Pinpoint the cell where the given text exists, returning its [x, y] midpoint coordinate. 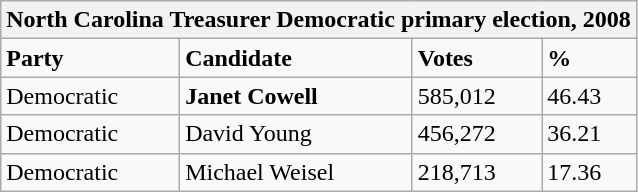
Party [90, 58]
456,272 [476, 134]
Janet Cowell [296, 96]
David Young [296, 134]
46.43 [590, 96]
585,012 [476, 96]
Michael Weisel [296, 172]
36.21 [590, 134]
17.36 [590, 172]
North Carolina Treasurer Democratic primary election, 2008 [319, 20]
218,713 [476, 172]
% [590, 58]
Candidate [296, 58]
Votes [476, 58]
